Return the (X, Y) coordinate for the center point of the cell that contains the specified text.  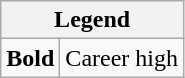
Career high (122, 58)
Bold (30, 58)
Legend (92, 20)
